Locate the cell with the specified text and output its [X, Y] center coordinate. 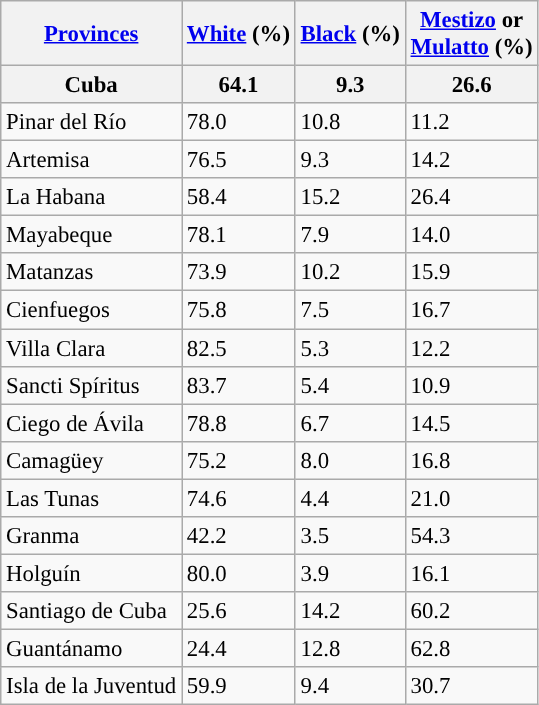
21.0 [472, 498]
64.1 [239, 85]
Isla de la Juventud [92, 686]
4.4 [350, 498]
76.5 [239, 160]
10.2 [350, 273]
58.4 [239, 197]
Ciego de Ávila [92, 423]
60.2 [472, 611]
Matanzas [92, 273]
62.8 [472, 648]
12.8 [350, 648]
5.3 [350, 348]
Black (%) [350, 34]
7.5 [350, 310]
16.7 [472, 310]
15.9 [472, 273]
78.8 [239, 423]
83.7 [239, 385]
9.4 [350, 686]
80.0 [239, 573]
75.2 [239, 460]
La Habana [92, 197]
Artemisa [92, 160]
26.4 [472, 197]
Granma [92, 536]
3.9 [350, 573]
25.6 [239, 611]
26.6 [472, 85]
30.7 [472, 686]
Holguín [92, 573]
Mayabeque [92, 235]
11.2 [472, 122]
White (%) [239, 34]
15.2 [350, 197]
Villa Clara [92, 348]
8.0 [350, 460]
7.9 [350, 235]
82.5 [239, 348]
16.1 [472, 573]
Sancti Spíritus [92, 385]
78.1 [239, 235]
Pinar del Río [92, 122]
Camagüey [92, 460]
14.5 [472, 423]
74.6 [239, 498]
Las Tunas [92, 498]
Cuba [92, 85]
5.4 [350, 385]
3.5 [350, 536]
6.7 [350, 423]
10.8 [350, 122]
78.0 [239, 122]
75.8 [239, 310]
16.8 [472, 460]
14.0 [472, 235]
Guantánamo [92, 648]
73.9 [239, 273]
Mestizo or Mulatto (%) [472, 34]
54.3 [472, 536]
42.2 [239, 536]
Provinces [92, 34]
Cienfuegos [92, 310]
24.4 [239, 648]
10.9 [472, 385]
Santiago de Cuba [92, 611]
12.2 [472, 348]
59.9 [239, 686]
